For the text-containing cell, return its midpoint in [x, y] coordinate format. 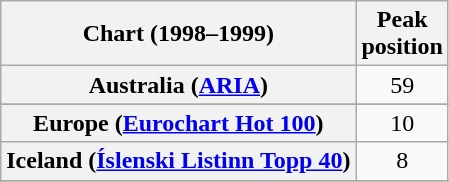
Peakposition [402, 34]
Europe (Eurochart Hot 100) [178, 123]
Chart (1998–1999) [178, 34]
10 [402, 123]
Iceland (Íslenski Listinn Topp 40) [178, 161]
Australia (ARIA) [178, 85]
8 [402, 161]
59 [402, 85]
